Identify which cell holds the provided text, then report its [x, y] central coordinate. 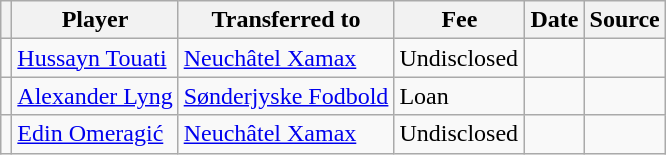
Source [624, 20]
Transferred to [286, 20]
Loan [460, 96]
Hussayn Touati [95, 58]
Player [95, 20]
Alexander Lyng [95, 96]
Fee [460, 20]
Edin Omeragić [95, 134]
Sønderjyske Fodbold [286, 96]
Date [554, 20]
